Return [x, y] of the center of cell containing provided text 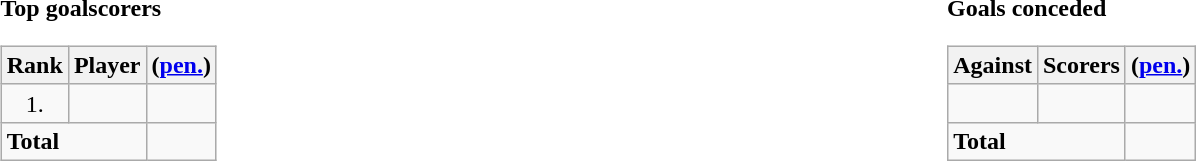
Scorers [1081, 65]
Player [107, 65]
Rank [34, 65]
1. [34, 103]
Against [993, 65]
